Return (X, Y) of the center of cell containing provided text 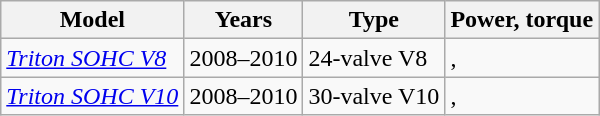
Triton SOHC V10 (92, 96)
30-valve V10 (374, 96)
Type (374, 20)
Model (92, 20)
Years (244, 20)
24-valve V8 (374, 58)
Triton SOHC V8 (92, 58)
Power, torque (522, 20)
